Pinpoint the cell where the given text exists, returning its [X, Y] midpoint coordinate. 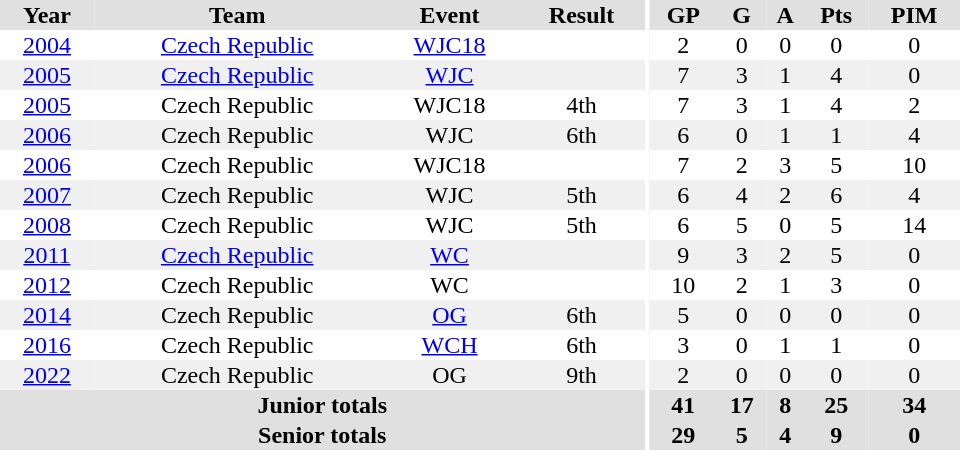
2007 [47, 195]
Event [449, 15]
Result [582, 15]
34 [914, 405]
9th [582, 375]
G [742, 15]
Junior totals [322, 405]
8 [786, 405]
GP [684, 15]
2012 [47, 285]
Year [47, 15]
25 [836, 405]
2004 [47, 45]
Pts [836, 15]
14 [914, 225]
2022 [47, 375]
2014 [47, 315]
2008 [47, 225]
Senior totals [322, 435]
29 [684, 435]
2011 [47, 255]
PIM [914, 15]
WCH [449, 345]
A [786, 15]
2016 [47, 345]
4th [582, 105]
17 [742, 405]
Team [238, 15]
41 [684, 405]
